Capture the cell that displays the provided text and extract its (X, Y) central coordinate. 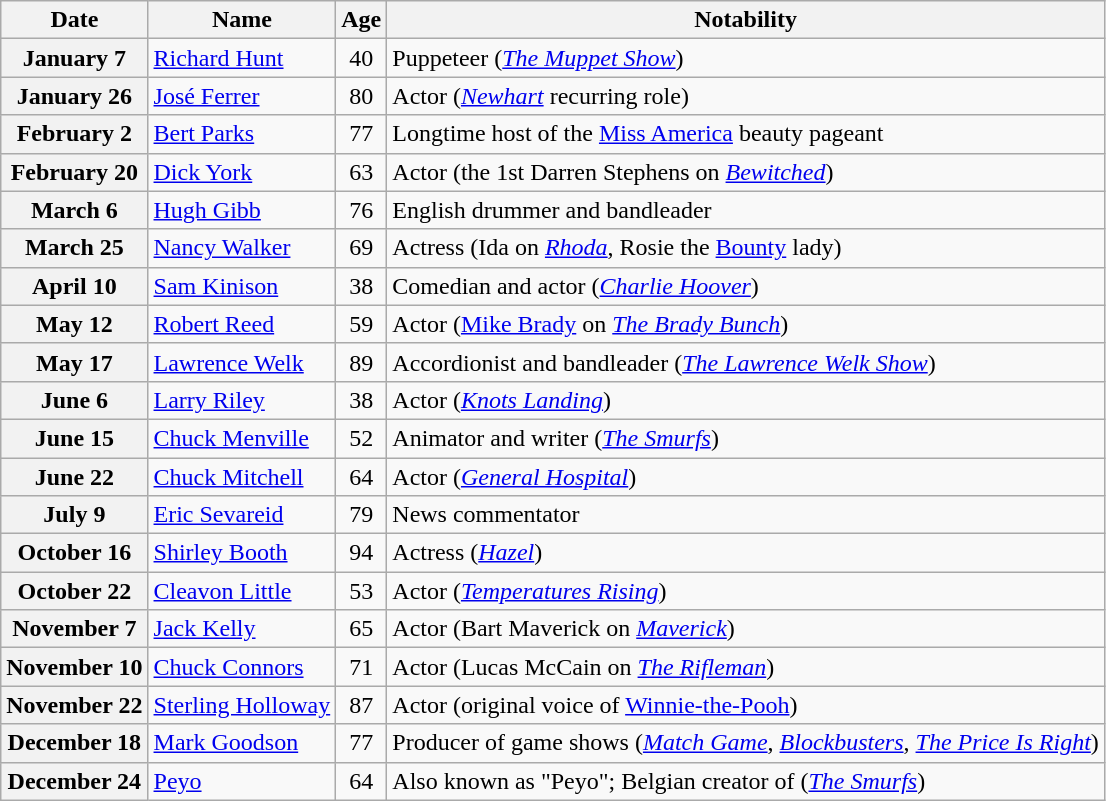
June 15 (74, 438)
José Ferrer (242, 96)
63 (362, 172)
Longtime host of the Miss America beauty pageant (746, 134)
Nancy Walker (242, 248)
February 2 (74, 134)
Actor (Knots Landing) (746, 400)
February 20 (74, 172)
January 7 (74, 58)
87 (362, 705)
Animator and writer (The Smurfs) (746, 438)
Notability (746, 20)
October 16 (74, 553)
November 7 (74, 629)
Puppeteer (The Muppet Show) (746, 58)
Actress (Ida on Rhoda, Rosie the Bounty lady) (746, 248)
May 17 (74, 362)
59 (362, 324)
News commentator (746, 515)
Richard Hunt (242, 58)
Name (242, 20)
Actor (Mike Brady on The Brady Bunch) (746, 324)
40 (362, 58)
Actor (original voice of Winnie-the-Pooh) (746, 705)
53 (362, 591)
52 (362, 438)
July 9 (74, 515)
Also known as "Peyo"; Belgian creator of (The Smurfs) (746, 781)
Jack Kelly (242, 629)
71 (362, 667)
English drummer and bandleader (746, 210)
Peyo (242, 781)
Producer of game shows (Match Game, Blockbusters, The Price Is Right) (746, 743)
Sterling Holloway (242, 705)
89 (362, 362)
Comedian and actor (Charlie Hoover) (746, 286)
Actor (the 1st Darren Stephens on Bewitched) (746, 172)
October 22 (74, 591)
65 (362, 629)
Chuck Menville (242, 438)
May 12 (74, 324)
Sam Kinison (242, 286)
Lawrence Welk (242, 362)
Actor (General Hospital) (746, 477)
Actor (Temperatures Rising) (746, 591)
Eric Sevareid (242, 515)
69 (362, 248)
December 18 (74, 743)
Shirley Booth (242, 553)
Cleavon Little (242, 591)
Larry Riley (242, 400)
March 25 (74, 248)
November 10 (74, 667)
Robert Reed (242, 324)
Actor (Bart Maverick on Maverick) (746, 629)
December 24 (74, 781)
March 6 (74, 210)
Accordionist and bandleader (The Lawrence Welk Show) (746, 362)
June 6 (74, 400)
Chuck Mitchell (242, 477)
80 (362, 96)
Mark Goodson (242, 743)
Dick York (242, 172)
January 26 (74, 96)
Hugh Gibb (242, 210)
Actor (Newhart recurring role) (746, 96)
Actress (Hazel) (746, 553)
Age (362, 20)
Bert Parks (242, 134)
Chuck Connors (242, 667)
Actor (Lucas McCain on The Rifleman) (746, 667)
76 (362, 210)
April 10 (74, 286)
June 22 (74, 477)
94 (362, 553)
November 22 (74, 705)
Date (74, 20)
79 (362, 515)
